For the text-containing cell, return its midpoint in (X, Y) coordinate format. 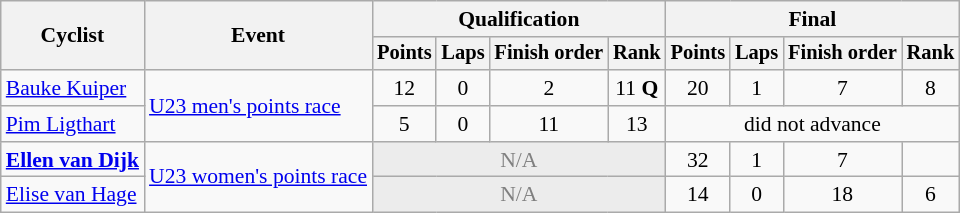
2 (550, 88)
32 (698, 160)
U23 women's points race (258, 178)
U23 men's points race (258, 106)
12 (404, 88)
did not advance (813, 124)
Pim Ligthart (72, 124)
Bauke Kuiper (72, 88)
14 (698, 195)
5 (404, 124)
13 (637, 124)
Qualification (519, 19)
Elise van Hage (72, 195)
8 (931, 88)
Ellen van Dijk (72, 160)
18 (842, 195)
6 (931, 195)
Event (258, 36)
20 (698, 88)
Final (813, 19)
11 (550, 124)
Cyclist (72, 36)
11 Q (637, 88)
